Pinpoint the cell where the given text exists, returning its (x, y) midpoint coordinate. 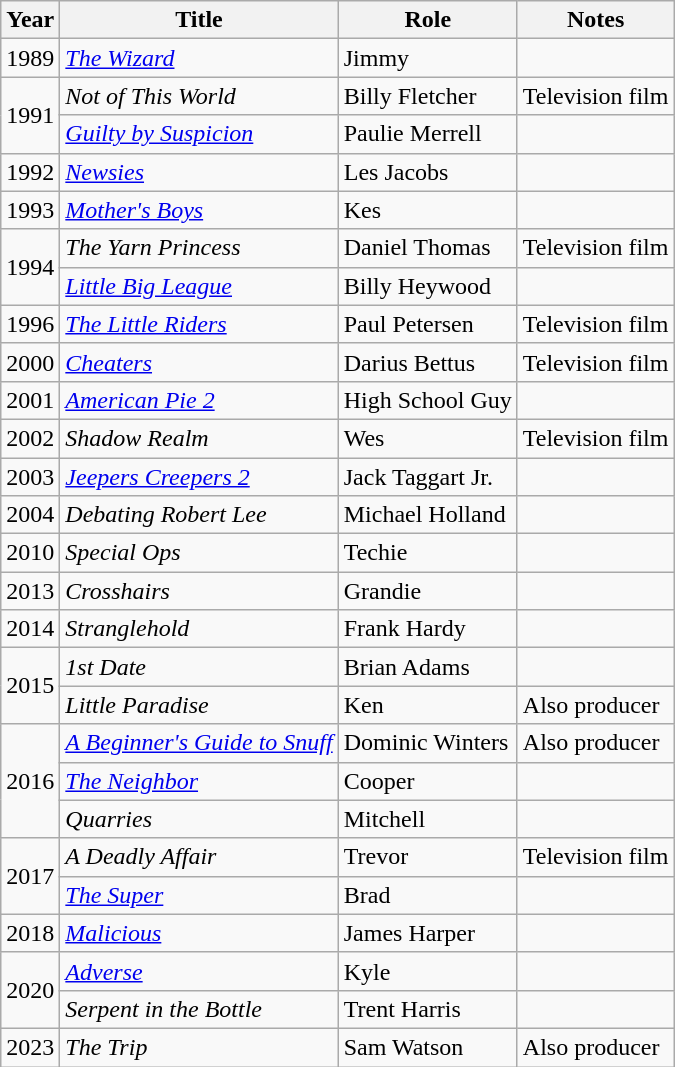
2020 (30, 990)
The Little Riders (199, 324)
Shadow Realm (199, 438)
Special Ops (199, 553)
Cooper (428, 781)
Cheaters (199, 362)
Guilty by Suspicion (199, 134)
Jack Taggart Jr. (428, 477)
2001 (30, 400)
2015 (30, 686)
Brad (428, 895)
American Pie 2 (199, 400)
Trevor (428, 857)
Debating Robert Lee (199, 515)
Year (30, 20)
Billy Fletcher (428, 96)
Michael Holland (428, 515)
2004 (30, 515)
High School Guy (428, 400)
1994 (30, 267)
Role (428, 20)
Notes (596, 20)
1989 (30, 58)
James Harper (428, 933)
Kyle (428, 971)
Quarries (199, 819)
1991 (30, 115)
1996 (30, 324)
Crosshairs (199, 591)
Frank Hardy (428, 629)
The Wizard (199, 58)
Little Big League (199, 286)
Not of This World (199, 96)
2000 (30, 362)
2003 (30, 477)
Grandie (428, 591)
Wes (428, 438)
The Trip (199, 1047)
Daniel Thomas (428, 248)
Serpent in the Bottle (199, 1009)
Darius Bettus (428, 362)
Mitchell (428, 819)
Billy Heywood (428, 286)
Jimmy (428, 58)
Techie (428, 553)
2010 (30, 553)
The Yarn Princess (199, 248)
Jeepers Creepers 2 (199, 477)
Sam Watson (428, 1047)
Dominic Winters (428, 743)
Little Paradise (199, 705)
1993 (30, 210)
Trent Harris (428, 1009)
Newsies (199, 172)
2016 (30, 781)
Malicious (199, 933)
The Neighbor (199, 781)
Les Jacobs (428, 172)
Paulie Merrell (428, 134)
Ken (428, 705)
Mother's Boys (199, 210)
Kes (428, 210)
Brian Adams (428, 667)
A Deadly Affair (199, 857)
1st Date (199, 667)
2013 (30, 591)
2014 (30, 629)
2017 (30, 876)
The Super (199, 895)
2018 (30, 933)
Paul Petersen (428, 324)
1992 (30, 172)
Title (199, 20)
2002 (30, 438)
A Beginner's Guide to Snuff (199, 743)
Adverse (199, 971)
Stranglehold (199, 629)
2023 (30, 1047)
